Locate the cell with the specified text and output its [x, y] center coordinate. 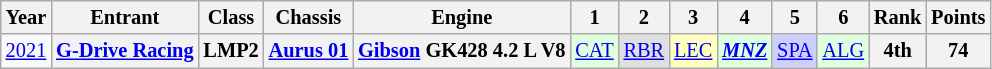
3 [693, 17]
SPA [794, 51]
Year [26, 17]
MNZ [744, 51]
LMP2 [230, 51]
1 [594, 17]
4th [898, 51]
2 [644, 17]
G-Drive Racing [124, 51]
5 [794, 17]
4 [744, 17]
Gibson GK428 4.2 L V8 [462, 51]
Rank [898, 17]
74 [958, 51]
Aurus 01 [309, 51]
ALG [843, 51]
Engine [462, 17]
Class [230, 17]
2021 [26, 51]
LEC [693, 51]
Chassis [309, 17]
Points [958, 17]
CAT [594, 51]
Entrant [124, 17]
6 [843, 17]
RBR [644, 51]
